Extract the [x, y] coordinate from the center of the cell holding the provided text.  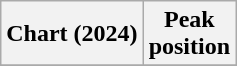
Peakposition [189, 34]
Chart (2024) [72, 34]
